Pinpoint the cell where the given text exists, returning its (x, y) midpoint coordinate. 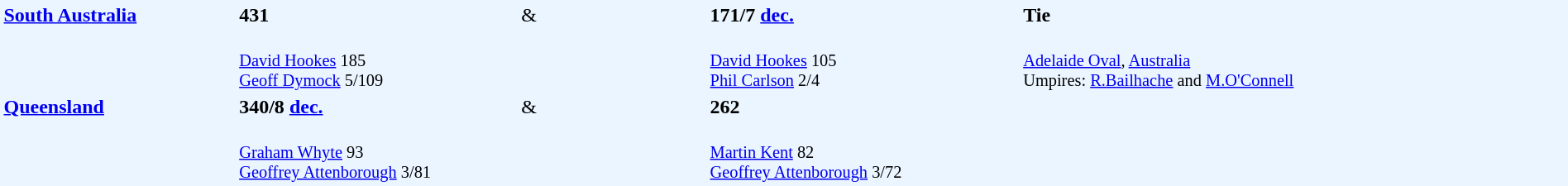
David Hookes 185 Geoff Dymock 5/109 (378, 61)
262 (864, 107)
Graham Whyte 93 Geoffrey Attenborough 3/81 (378, 152)
South Australia (119, 47)
Adelaide Oval, Australia Umpires: R.Bailhache and M.O'Connell (1293, 107)
340/8 dec. (378, 107)
Martin Kent 82 Geoffrey Attenborough 3/72 (864, 152)
David Hookes 105 Phil Carlson 2/4 (864, 61)
431 (378, 15)
171/7 dec. (864, 15)
Tie (1293, 15)
Queensland (119, 139)
